Provide the [X, Y] coordinate of the cell's center where the given text is located.  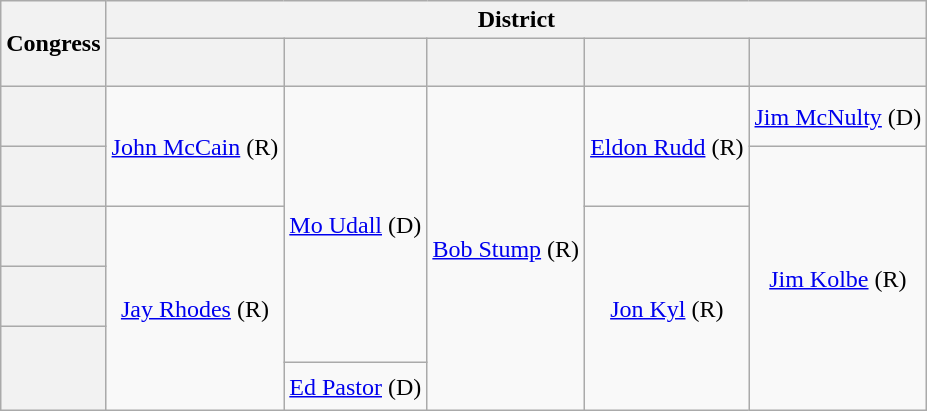
John McCain (R) [195, 147]
Jon Kyl (R) [667, 309]
Mo Udall (D) [356, 225]
Jim McNulty (D) [838, 117]
Bob Stump (R) [506, 249]
District [516, 20]
Jim Kolbe (R) [838, 279]
Congress [54, 44]
Eldon Rudd (R) [667, 147]
Ed Pastor (D) [356, 387]
Jay Rhodes (R) [195, 309]
